Pinpoint the cell where the given text exists, returning its (x, y) midpoint coordinate. 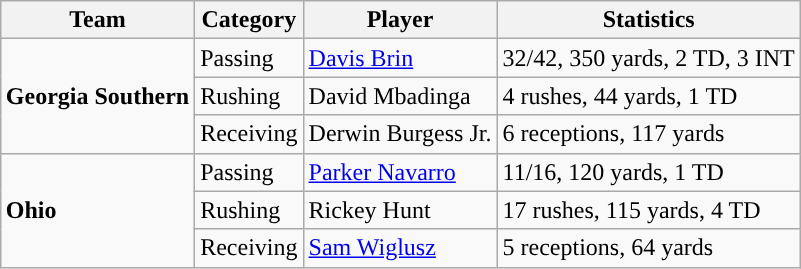
Team (97, 20)
Player (400, 20)
Georgia Southern (97, 96)
Category (249, 20)
32/42, 350 yards, 2 TD, 3 INT (648, 58)
Statistics (648, 20)
Ohio (97, 210)
6 receptions, 117 yards (648, 134)
17 rushes, 115 yards, 4 TD (648, 210)
David Mbadinga (400, 96)
Sam Wiglusz (400, 248)
4 rushes, 44 yards, 1 TD (648, 96)
Parker Navarro (400, 172)
Rickey Hunt (400, 210)
Derwin Burgess Jr. (400, 134)
Davis Brin (400, 58)
5 receptions, 64 yards (648, 248)
11/16, 120 yards, 1 TD (648, 172)
